Identify which cell holds the provided text, then report its (x, y) central coordinate. 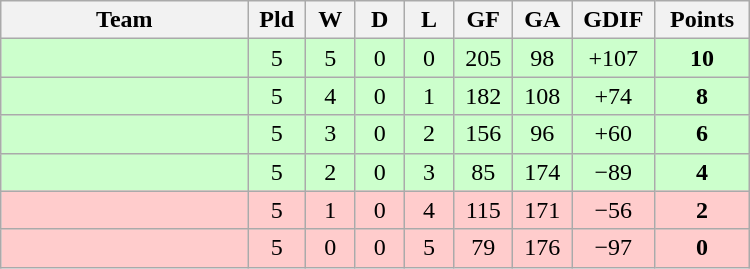
D (380, 20)
6 (702, 134)
108 (542, 96)
85 (484, 172)
W (330, 20)
98 (542, 58)
L (428, 20)
+60 (614, 134)
GF (484, 20)
96 (542, 134)
+74 (614, 96)
176 (542, 248)
GDIF (614, 20)
171 (542, 210)
GA (542, 20)
182 (484, 96)
−89 (614, 172)
Team (124, 20)
+107 (614, 58)
156 (484, 134)
10 (702, 58)
115 (484, 210)
8 (702, 96)
79 (484, 248)
−56 (614, 210)
Points (702, 20)
−97 (614, 248)
Pld (277, 20)
205 (484, 58)
174 (542, 172)
